Capture the cell that displays the provided text and extract its (x, y) central coordinate. 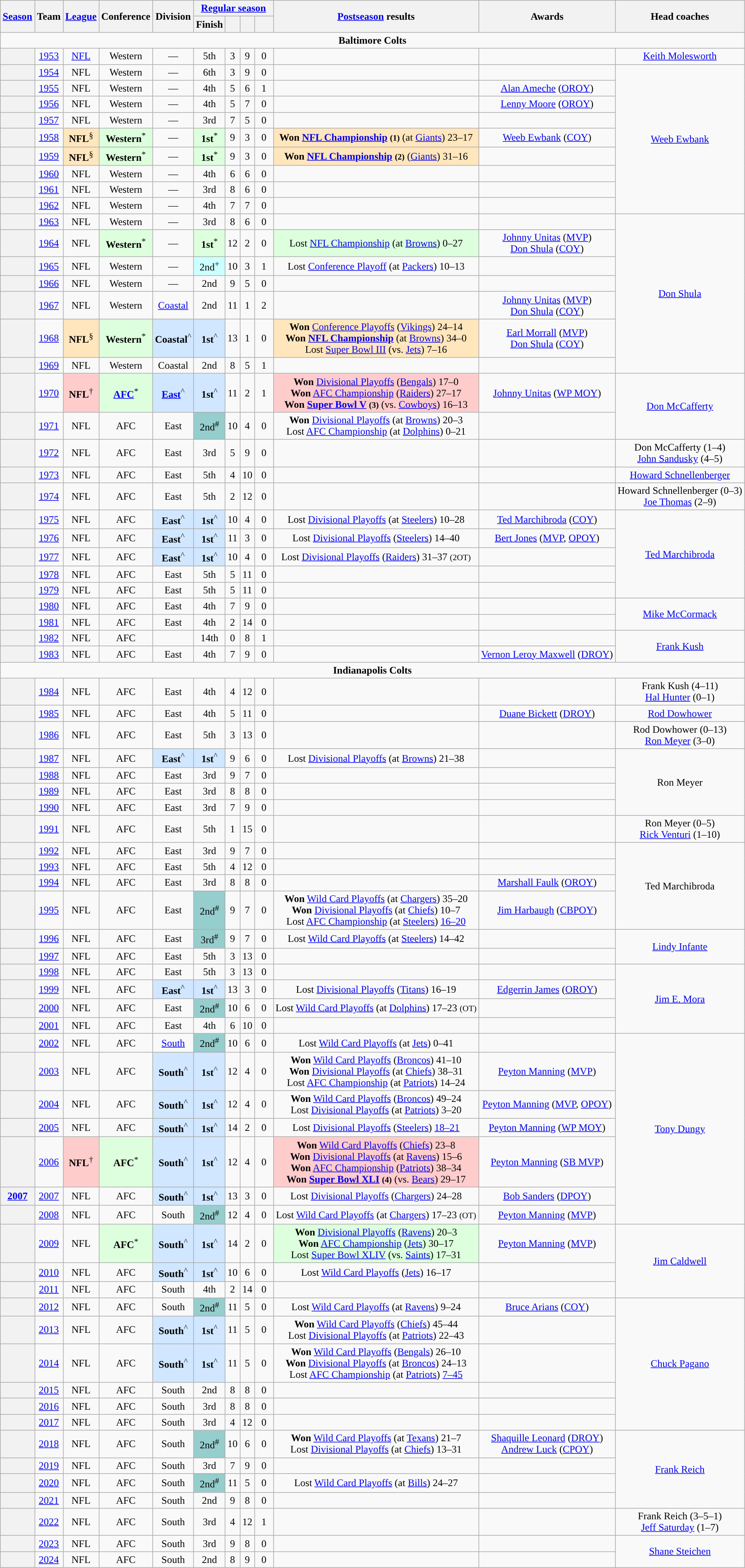
Weeb Ewbank (COY) (547, 138)
1983 (49, 654)
2006 (49, 1162)
Lost Wild Card Playoffs (at Bills) 24–27 (376, 1483)
1970 (49, 393)
14th (209, 638)
2015 (49, 1390)
Lost Divisional Playoffs (Raiders) 31–37 (2OT) (376, 557)
Division (173, 16)
Lost Wild Card Playoffs (at Steelers) 14–42 (376, 939)
Don Shula (680, 294)
1975 (49, 520)
Lost Divisional Playoffs (at Browns) 21–38 (376, 758)
Jim Caldwell (680, 1261)
Shane Steichen (680, 1552)
Frank Kush (4–11)Hal Hunter (0–1) (680, 692)
1972 (49, 454)
2014 (49, 1363)
Tony Dungy (680, 1129)
Conference (126, 16)
1978 (49, 574)
Won Divisional Playoffs (Bengals) 17–0Won AFC Championship (Raiders) 27–17Won Super Bowl V (3) (vs. Cowboys) 16–13 (376, 393)
1965 (49, 266)
Bruce Arians (COY) (547, 1307)
Marshall Faulk (OROY) (547, 883)
1955 (49, 88)
Vernon Leroy Maxwell (DROY) (547, 654)
Alan Ameche (OROY) (547, 88)
Lost NFL Championship (at Browns) 0–27 (376, 244)
Peyton Manning (SB MVP) (547, 1162)
Lost Wild Card Playoffs (at Dolphins) 17–23 (OT) (376, 1008)
Johnny Unitas (WP MOY) (547, 393)
Bert Jones (MVP, OPOY) (547, 538)
Won Wild Card Playoffs (at Chargers) 35–20 Won Divisional Playoffs (at Chiefs) 10–7 Lost AFC Championship (at Steelers) 16–20 (376, 910)
1981 (49, 622)
Lost Wild Card Playoffs (at Ravens) 9–24 (376, 1307)
3rd# (209, 939)
Shaquille Leonard (DROY) Andrew Luck (CPOY) (547, 1444)
Frank Reich (680, 1469)
Indianapolis Colts (373, 670)
1998 (49, 972)
2020 (49, 1483)
2002 (49, 1043)
Won Wild Card Playoffs (Chiefs) 45–44Lost Divisional Playoffs (at Patriots) 22–43 (376, 1330)
1985 (49, 713)
1976 (49, 538)
Weeb Ewbank (680, 139)
Lost Conference Playoff (at Packers) 10–13 (376, 266)
2008 (49, 1215)
2001 (49, 1025)
Team (49, 16)
1986 (49, 735)
2016 (49, 1406)
Lindy Infante (680, 947)
Won NFL Championship (1) (at Giants) 23–17 (376, 138)
Chuck Pagano (680, 1364)
1958 (49, 138)
1974 (49, 496)
Earl Morrall (MVP)Don Shula (COY) (547, 338)
1960 (49, 173)
2000 (49, 1008)
Won Divisional Playoffs (Ravens) 20–3Won AFC Championship (Jets) 30–17Lost Super Bowl XLIV (vs. Saints) 17–31 (376, 1243)
Season (18, 16)
Duane Bickett (DROY) (547, 713)
Ron Meyer (0–5)Rick Venturi (1–10) (680, 829)
2003 (49, 1072)
Jim E. Mora (680, 999)
Won Wild Card Playoffs (Bengals) 26–10Won Divisional Playoffs (at Broncos) 24–13Lost AFC Championship (at Patriots) 7–45 (376, 1363)
1984 (49, 692)
2005 (49, 1128)
Lost Divisional Playoffs (Chargers) 24–28 (376, 1196)
2017 (49, 1422)
1957 (49, 120)
1997 (49, 956)
1963 (49, 222)
1980 (49, 606)
1996 (49, 939)
1968 (49, 338)
1979 (49, 590)
2022 (49, 1522)
1961 (49, 189)
2011 (49, 1290)
Lost Wild Card Playoffs (at Jets) 0–41 (376, 1043)
Frank Reich (3–5–1)Jeff Saturday (1–7) (680, 1522)
Finish (209, 24)
Lost Wild Card Playoffs (at Chargers) 17–23 (OT) (376, 1215)
1995 (49, 910)
1966 (49, 283)
Don McCafferty (1–4)John Sandusky (4–5) (680, 454)
Mike McCormack (680, 614)
Ron Meyer (680, 782)
1992 (49, 851)
15 (248, 829)
Peyton Manning (WP MOY) (547, 1128)
1969 (49, 365)
1990 (49, 808)
Lost Wild Card Playoffs (Jets) 16–17 (376, 1272)
Awards (547, 16)
Frank Kush (680, 646)
Peyton Manning (MVP, OPOY) (547, 1104)
Baltimore Colts (373, 40)
1977 (49, 557)
Lenny Moore (OROY) (547, 104)
1954 (49, 72)
2021 (49, 1500)
1987 (49, 758)
1956 (49, 104)
Won NFL Championship (2) (Giants) 31–16 (376, 156)
Lost Divisional Playoffs (at Steelers) 10–28 (376, 520)
2013 (49, 1330)
League (81, 16)
Coastal^ (173, 338)
Won Wild Card Playoffs (Broncos) 41–10Won Divisional Playoffs (at Chiefs) 38–31Lost AFC Championship (at Patriots) 14–24 (376, 1072)
Jim Harbaugh (CBPOY) (547, 910)
Won Wild Card Playoffs (Broncos) 49–24Lost Divisional Playoffs (at Patriots) 3–20 (376, 1104)
Howard Schnellenberger (680, 475)
1962 (49, 205)
2009 (49, 1243)
2023 (49, 1544)
1967 (49, 305)
2018 (49, 1444)
Lost Divisional Playoffs (Steelers) 14–40 (376, 538)
Rod Dowhower (680, 713)
1959 (49, 156)
Bob Sanders (DPOY) (547, 1196)
Rod Dowhower (0–13)Ron Meyer (3–0) (680, 735)
2024 (49, 1560)
Lost Divisional Playoffs (Steelers) 18–21 (376, 1128)
Don McCafferty (680, 406)
Regular season (233, 8)
1999 (49, 989)
1994 (49, 883)
Won Conference Playoffs (Vikings) 24–14Won NFL Championship (at Browns) 34–0Lost Super Bowl III (vs. Jets) 7–16 (376, 338)
1982 (49, 638)
Edgerrin James (OROY) (547, 989)
1973 (49, 475)
2010 (49, 1272)
Postseason results (376, 16)
2019 (49, 1466)
2012 (49, 1307)
Won Wild Card Playoffs (at Texans) 21–7Lost Divisional Playoffs (at Chiefs) 13–31 (376, 1444)
1953 (49, 56)
Howard Schnellenberger (0–3)Joe Thomas (2–9) (680, 496)
1989 (49, 792)
1993 (49, 867)
1991 (49, 829)
Head coaches (680, 16)
1971 (49, 426)
Ted Marchibroda (COY) (547, 520)
1964 (49, 244)
6th (209, 72)
Lost Divisional Playoffs (Titans) 16–19 (376, 989)
2nd+ (209, 266)
Won Divisional Playoffs (at Browns) 20–3Lost AFC Championship (at Dolphins) 0–21 (376, 426)
1988 (49, 776)
2004 (49, 1104)
Keith Molesworth (680, 56)
